Find where the given text appears and provide that cell's center as (X, Y) coordinate. 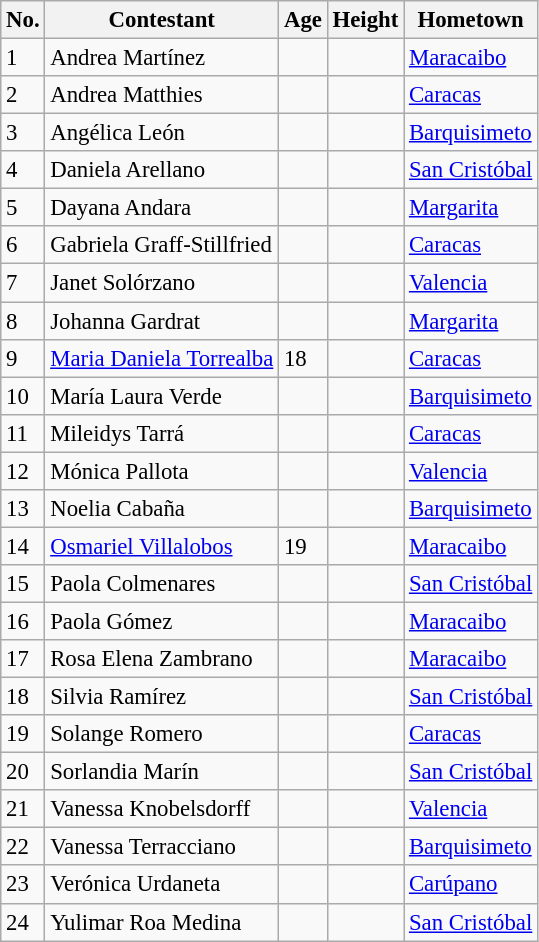
Vanessa Terracciano (162, 847)
15 (23, 584)
No. (23, 20)
24 (23, 922)
Mónica Pallota (162, 471)
Solange Romero (162, 734)
Rosa Elena Zambrano (162, 659)
Paola Colmenares (162, 584)
14 (23, 546)
Angélica León (162, 133)
Andrea Martínez (162, 58)
23 (23, 885)
22 (23, 847)
2 (23, 95)
16 (23, 621)
4 (23, 170)
3 (23, 133)
10 (23, 396)
Yulimar Roa Medina (162, 922)
Dayana Andara (162, 208)
Maria Daniela Torrealba (162, 358)
Vanessa Knobelsdorff (162, 809)
20 (23, 772)
Height (365, 20)
6 (23, 245)
Verónica Urdaneta (162, 885)
Age (304, 20)
21 (23, 809)
13 (23, 509)
1 (23, 58)
Paola Gómez (162, 621)
Sorlandia Marín (162, 772)
5 (23, 208)
Janet Solórzano (162, 283)
Osmariel Villalobos (162, 546)
Daniela Arellano (162, 170)
9 (23, 358)
Contestant (162, 20)
Carúpano (471, 885)
Johanna Gardrat (162, 321)
12 (23, 471)
Silvia Ramírez (162, 697)
Gabriela Graff-Stillfried (162, 245)
17 (23, 659)
Noelia Cabaña (162, 509)
7 (23, 283)
8 (23, 321)
María Laura Verde (162, 396)
11 (23, 433)
Andrea Matthies (162, 95)
Hometown (471, 20)
Mileidys Tarrá (162, 433)
